Return (X, Y) of the center of cell containing provided text 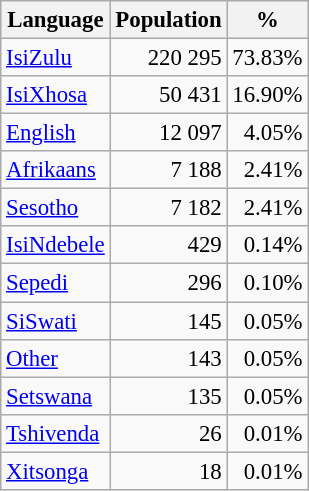
4.05% (268, 133)
Sepedi (56, 283)
135 (168, 396)
IsiNdebele (56, 245)
Other (56, 358)
0.14% (268, 245)
429 (168, 245)
0.10% (268, 283)
16.90% (268, 95)
7 182 (168, 208)
Sesotho (56, 208)
18 (168, 471)
7 188 (168, 170)
73.83% (268, 58)
English (56, 133)
145 (168, 321)
SiSwati (56, 321)
Language (56, 20)
Setswana (56, 396)
Tshivenda (56, 433)
26 (168, 433)
Population (168, 20)
220 295 (168, 58)
IsiXhosa (56, 95)
Afrikaans (56, 170)
50 431 (168, 95)
IsiZulu (56, 58)
12 097 (168, 133)
% (268, 20)
143 (168, 358)
296 (168, 283)
Xitsonga (56, 471)
